Return [X, Y] of the center of cell containing provided text 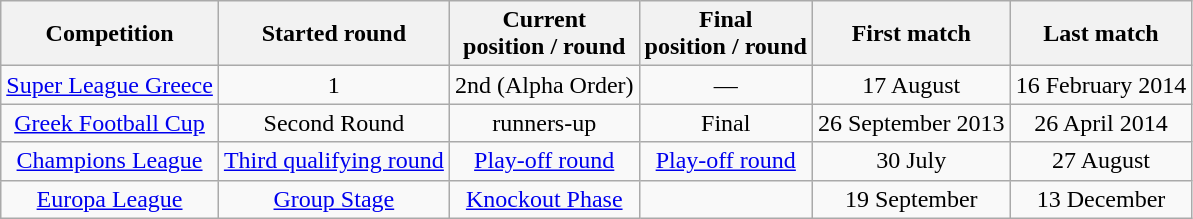
Competition [110, 34]
First match [911, 34]
16 February 2014 [1101, 85]
1 [334, 85]
27 August [1101, 161]
13 December [1101, 199]
— [726, 85]
30 July [911, 161]
Greek Football Cup [110, 123]
runners-up [544, 123]
Currentposition / round [544, 34]
Second Round [334, 123]
Super League Greece [110, 85]
26 September 2013 [911, 123]
17 August [911, 85]
Knockout Phase [544, 199]
Group Stage [334, 199]
Started round [334, 34]
Europa League [110, 199]
19 September [911, 199]
2nd (Alpha Order) [544, 85]
Third qualifying round [334, 161]
Last match [1101, 34]
26 April 2014 [1101, 123]
Champions League [110, 161]
Finalposition / round [726, 34]
Final [726, 123]
